Capture the cell that displays the provided text and extract its (x, y) central coordinate. 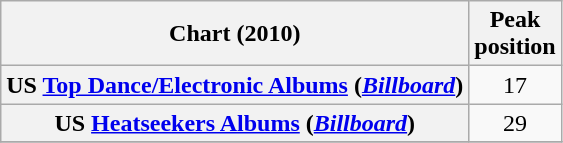
17 (515, 85)
Peakposition (515, 34)
US Top Dance/Electronic Albums (Billboard) (235, 85)
29 (515, 123)
Chart (2010) (235, 34)
US Heatseekers Albums (Billboard) (235, 123)
